Pinpoint the cell where the given text exists, returning its [X, Y] midpoint coordinate. 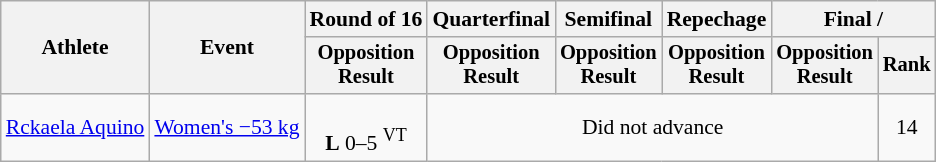
Semifinal [608, 19]
Women's −53 kg [226, 128]
Final / [853, 19]
Quarterfinal [491, 19]
Rank [907, 66]
14 [907, 128]
Did not advance [652, 128]
Repechage [717, 19]
Athlete [76, 48]
Event [226, 48]
L 0–5 VT [366, 128]
Rckaela Aquino [76, 128]
Round of 16 [366, 19]
